For the text-containing cell, return its midpoint in (X, Y) coordinate format. 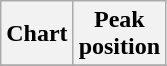
Chart (37, 34)
Peakposition (119, 34)
